Return the [X, Y] coordinate for the center point of the cell that contains the specified text.  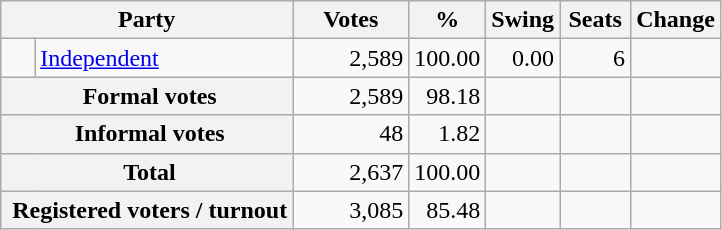
48 [351, 134]
Independent [164, 58]
1.82 [448, 134]
2,637 [351, 172]
Swing [523, 20]
Informal votes [147, 134]
Votes [351, 20]
3,085 [351, 210]
Registered voters / turnout [147, 210]
Formal votes [147, 96]
Party [147, 20]
6 [596, 58]
85.48 [448, 210]
% [448, 20]
Change [676, 20]
98.18 [448, 96]
Total [147, 172]
Seats [596, 20]
0.00 [523, 58]
